Provide the (X, Y) coordinate of the cell's center where the given text is located.  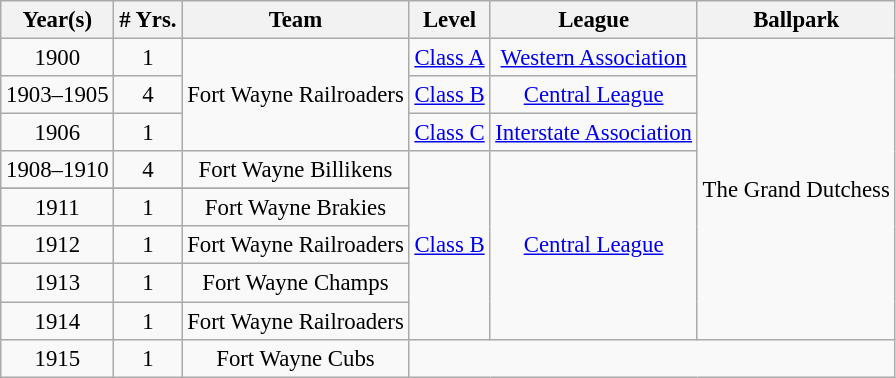
Fort Wayne Billikens (296, 170)
1906 (58, 133)
1915 (58, 358)
1908–1910 (58, 170)
Fort Wayne Brakies (296, 208)
Team (296, 20)
The Grand Dutchess (796, 190)
1903–1905 (58, 95)
# Yrs. (148, 20)
1914 (58, 321)
Fort Wayne Cubs (296, 358)
Interstate Association (594, 133)
Year(s) (58, 20)
Ballpark (796, 20)
Western Association (594, 58)
League (594, 20)
1913 (58, 283)
Fort Wayne Champs (296, 283)
Class A (450, 58)
1912 (58, 245)
1900 (58, 58)
Class C (450, 133)
Level (450, 20)
1911 (58, 208)
